For the text-containing cell, return its midpoint in [x, y] coordinate format. 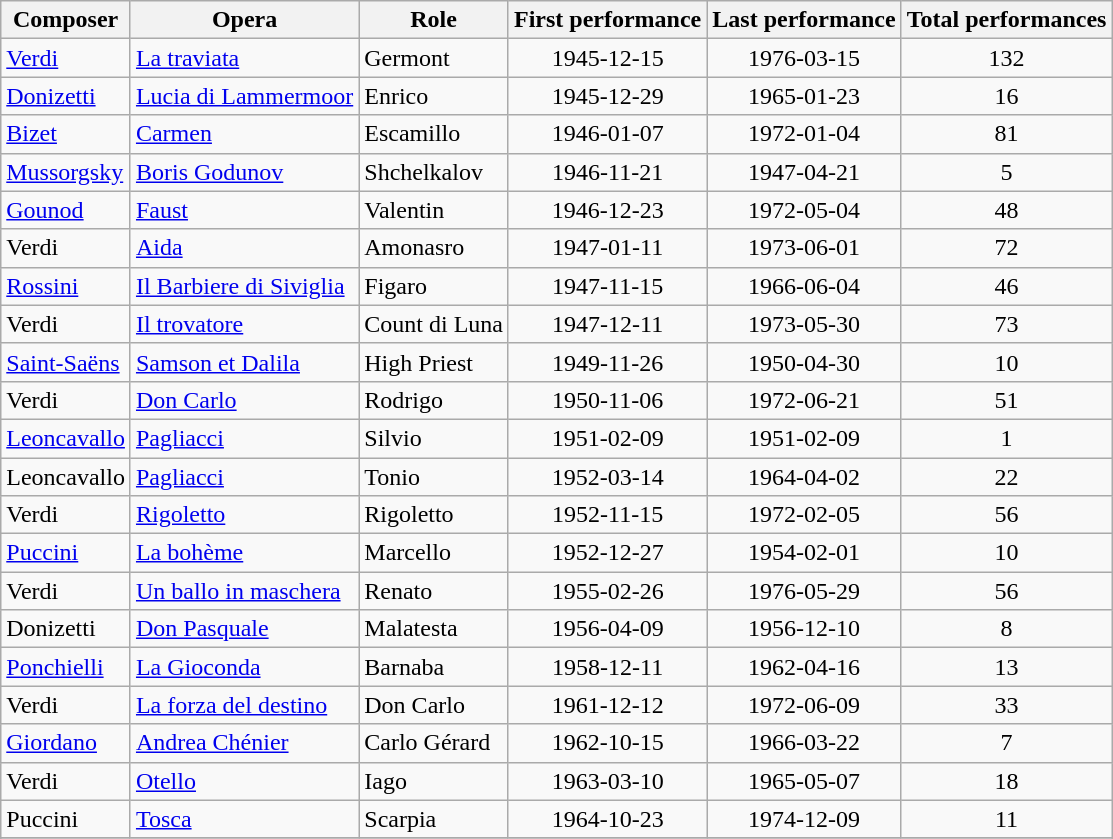
First performance [607, 20]
1965-05-07 [804, 781]
1947-04-21 [804, 172]
1976-03-15 [804, 58]
11 [1006, 819]
Enrico [434, 96]
Last performance [804, 20]
22 [1006, 477]
81 [1006, 134]
72 [1006, 248]
1 [1006, 438]
1966-03-22 [804, 743]
Total performances [1006, 20]
1950-11-06 [607, 400]
Carlo Gérard [434, 743]
1973-05-30 [804, 324]
1966-06-04 [804, 286]
1972-06-21 [804, 400]
48 [1006, 210]
132 [1006, 58]
1946-12-23 [607, 210]
Giordano [66, 743]
La bohème [244, 553]
51 [1006, 400]
Lucia di Lammermoor [244, 96]
Gounod [66, 210]
Don Pasquale [244, 629]
Il Barbiere di Siviglia [244, 286]
1972-06-09 [804, 705]
Silvio [434, 438]
Mussorgsky [66, 172]
Faust [244, 210]
Composer [66, 20]
La Gioconda [244, 667]
33 [1006, 705]
1945-12-29 [607, 96]
1964-04-02 [804, 477]
Shchelkalov [434, 172]
Tosca [244, 819]
Il trovatore [244, 324]
Carmen [244, 134]
Figaro [434, 286]
5 [1006, 172]
1949-11-26 [607, 362]
1947-11-15 [607, 286]
1962-04-16 [804, 667]
1946-11-21 [607, 172]
18 [1006, 781]
High Priest [434, 362]
Escamillo [434, 134]
8 [1006, 629]
1973-06-01 [804, 248]
1946-01-07 [607, 134]
1964-10-23 [607, 819]
1955-02-26 [607, 591]
Aida [244, 248]
1952-12-27 [607, 553]
Malatesta [434, 629]
Opera [244, 20]
1952-11-15 [607, 515]
Un ballo in maschera [244, 591]
Amonasro [434, 248]
73 [1006, 324]
1963-03-10 [607, 781]
Marcello [434, 553]
46 [1006, 286]
La forza del destino [244, 705]
1950-04-30 [804, 362]
Count di Luna [434, 324]
1961-12-12 [607, 705]
1965-01-23 [804, 96]
Ponchielli [66, 667]
Tonio [434, 477]
7 [1006, 743]
16 [1006, 96]
1972-01-04 [804, 134]
Scarpia [434, 819]
Andrea Chénier [244, 743]
1962-10-15 [607, 743]
Barnaba [434, 667]
Rossini [66, 286]
Saint-Saëns [66, 362]
Iago [434, 781]
Germont [434, 58]
1972-05-04 [804, 210]
Otello [244, 781]
1956-12-10 [804, 629]
1952-03-14 [607, 477]
13 [1006, 667]
Valentin [434, 210]
1974-12-09 [804, 819]
La traviata [244, 58]
Samson et Dalila [244, 362]
1972-02-05 [804, 515]
Boris Godunov [244, 172]
Rodrigo [434, 400]
1945-12-15 [607, 58]
1976-05-29 [804, 591]
Bizet [66, 134]
1947-01-11 [607, 248]
Role [434, 20]
Renato [434, 591]
1954-02-01 [804, 553]
1956-04-09 [607, 629]
1958-12-11 [607, 667]
1947-12-11 [607, 324]
